Capture the cell that displays the provided text and extract its [x, y] central coordinate. 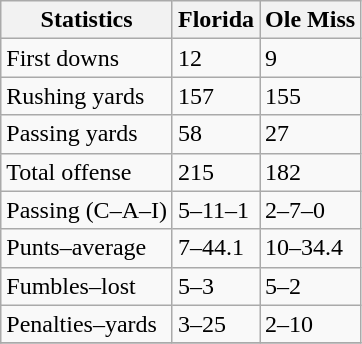
Statistics [87, 20]
Punts–average [87, 248]
Rushing yards [87, 96]
215 [216, 172]
Ole Miss [310, 20]
Fumbles–lost [87, 286]
Passing yards [87, 134]
157 [216, 96]
12 [216, 58]
9 [310, 58]
Total offense [87, 172]
58 [216, 134]
155 [310, 96]
3–25 [216, 324]
27 [310, 134]
Passing (C–A–I) [87, 210]
5–11–1 [216, 210]
182 [310, 172]
7–44.1 [216, 248]
Florida [216, 20]
5–3 [216, 286]
10–34.4 [310, 248]
First downs [87, 58]
2–7–0 [310, 210]
Penalties–yards [87, 324]
2–10 [310, 324]
5–2 [310, 286]
